Identify which cell holds the provided text, then report its (x, y) central coordinate. 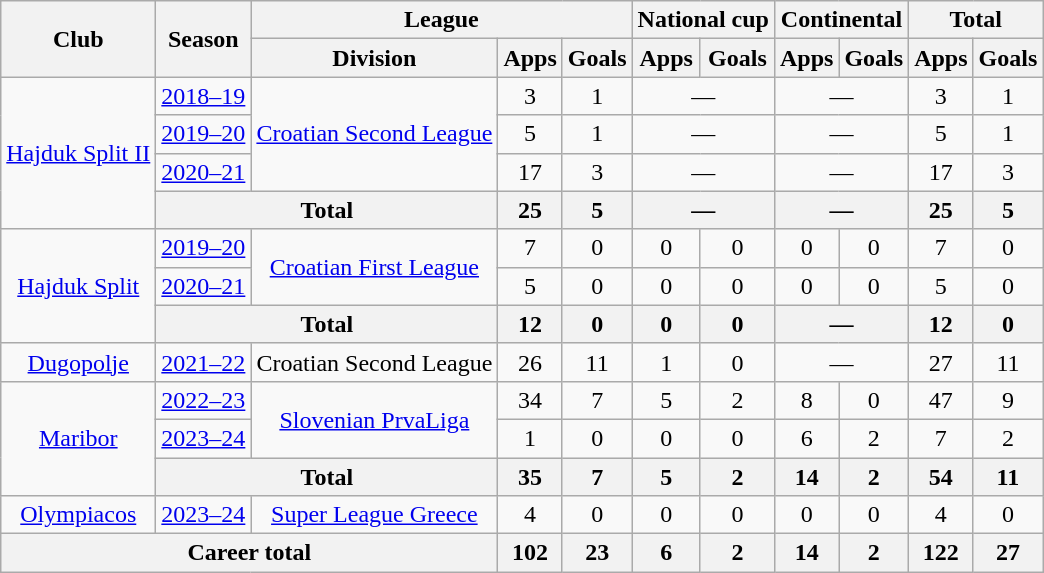
Continental (841, 20)
Division (374, 58)
35 (530, 477)
102 (530, 553)
Maribor (78, 438)
2022–23 (204, 400)
Season (204, 39)
League (442, 20)
Career total (250, 553)
2021–22 (204, 362)
47 (941, 400)
26 (530, 362)
Slovenian PrvaLiga (374, 419)
Super League Greece (374, 515)
Hajduk Split (78, 286)
9 (1008, 400)
Croatian First League (374, 267)
54 (941, 477)
34 (530, 400)
Hajduk Split II (78, 153)
122 (941, 553)
Olympiacos (78, 515)
23 (597, 553)
Dugopolje (78, 362)
8 (806, 400)
Club (78, 39)
2018–19 (204, 96)
National cup (703, 20)
